Capture the cell that displays the provided text and extract its (X, Y) central coordinate. 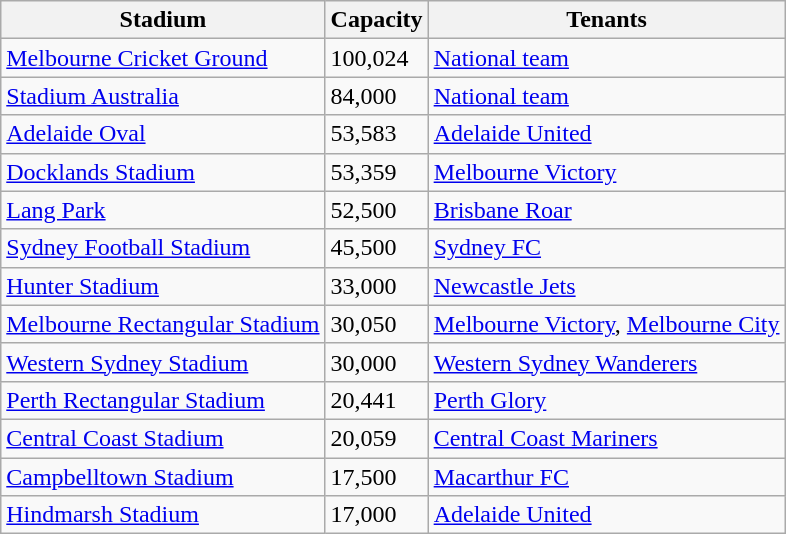
45,500 (376, 248)
Capacity (376, 20)
20,441 (376, 400)
Perth Glory (606, 400)
Adelaide Oval (163, 134)
53,359 (376, 172)
Sydney FC (606, 248)
Newcastle Jets (606, 286)
53,583 (376, 134)
Stadium Australia (163, 96)
Macarthur FC (606, 477)
84,000 (376, 96)
Melbourne Rectangular Stadium (163, 324)
30,000 (376, 362)
Central Coast Mariners (606, 438)
33,000 (376, 286)
Brisbane Roar (606, 210)
Stadium (163, 20)
100,024 (376, 58)
Lang Park (163, 210)
Melbourne Victory, Melbourne City (606, 324)
Melbourne Cricket Ground (163, 58)
Western Sydney Wanderers (606, 362)
Melbourne Victory (606, 172)
Central Coast Stadium (163, 438)
Hindmarsh Stadium (163, 515)
Perth Rectangular Stadium (163, 400)
Docklands Stadium (163, 172)
17,000 (376, 515)
Campbelltown Stadium (163, 477)
20,059 (376, 438)
52,500 (376, 210)
30,050 (376, 324)
Tenants (606, 20)
Hunter Stadium (163, 286)
Sydney Football Stadium (163, 248)
Western Sydney Stadium (163, 362)
17,500 (376, 477)
